Scan for the cell matching the given text and deliver its (X, Y) coordinate at center. 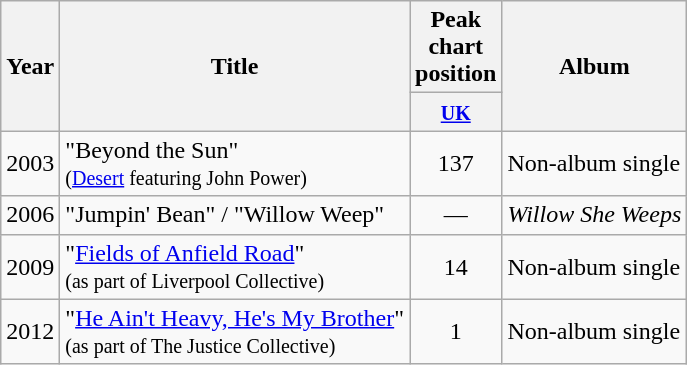
Willow She Weeps (594, 215)
"He Ain't Heavy, He's My Brother" (as part of The Justice Collective) (235, 332)
1 (456, 332)
Peak chart position (456, 47)
2012 (30, 332)
Album (594, 66)
"Jumpin' Bean" / "Willow Weep" (235, 215)
2009 (30, 266)
— (456, 215)
2006 (30, 215)
"Fields of Anfield Road" (as part of Liverpool Collective) (235, 266)
2003 (30, 164)
137 (456, 164)
"Beyond the Sun" (Desert featuring John Power) (235, 164)
Year (30, 66)
14 (456, 266)
UK (456, 112)
Title (235, 66)
